Scan for the cell matching the given text and deliver its (X, Y) coordinate at center. 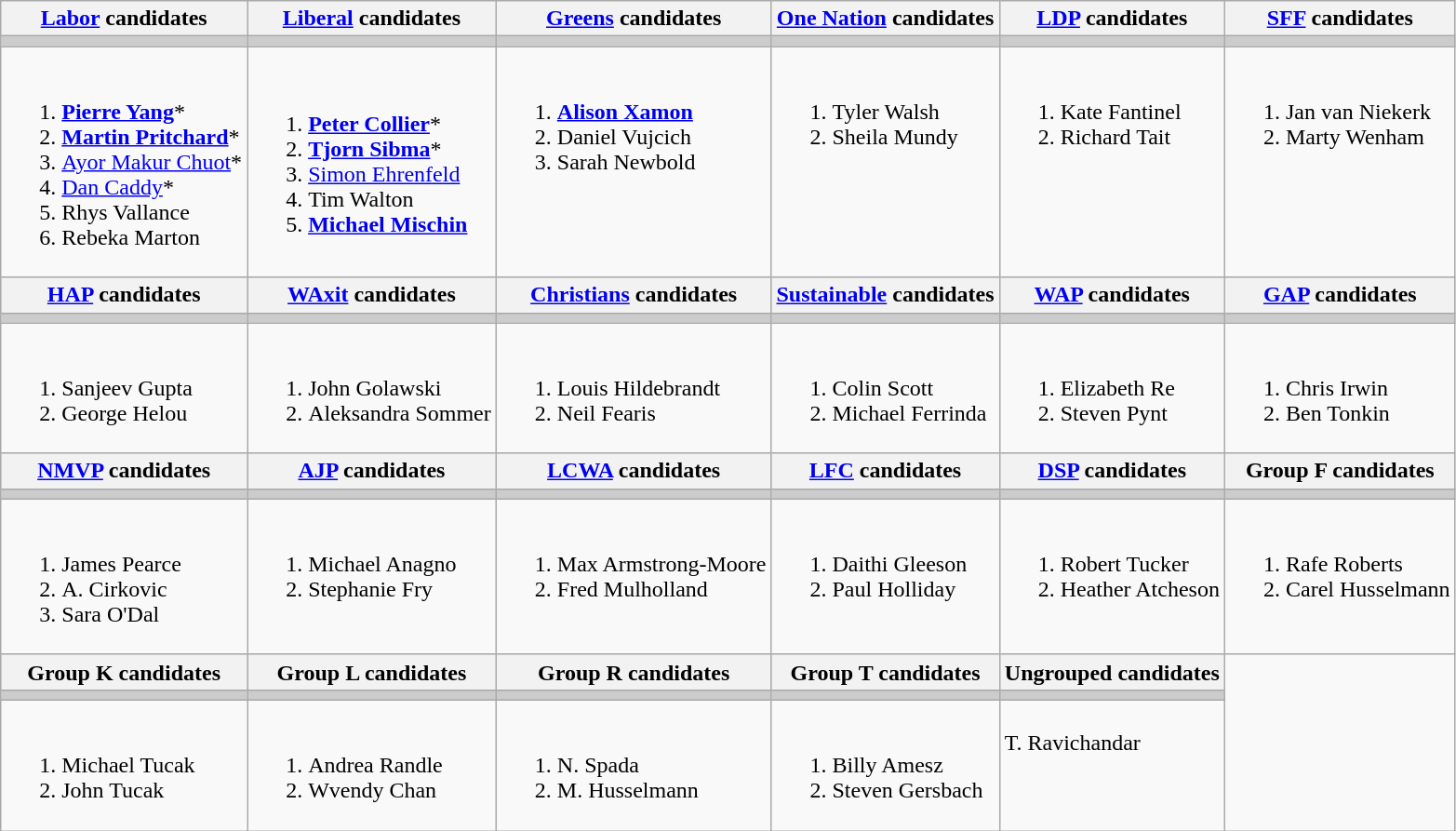
Chris IrwinBen Tonkin (1340, 388)
WAxit candidates (372, 295)
LFC candidates (886, 471)
Labor candidates (125, 19)
Elizabeth ReSteven Pynt (1112, 388)
Peter Collier*Tjorn Sibma*Simon EhrenfeldTim WaltonMichael Mischin (372, 162)
Group K candidates (125, 672)
Group L candidates (372, 672)
SFF candidates (1340, 19)
Colin ScottMichael Ferrinda (886, 388)
Tyler WalshSheila Mundy (886, 162)
HAP candidates (125, 295)
LDP candidates (1112, 19)
Sanjeev GuptaGeorge Helou (125, 388)
Christians candidates (634, 295)
Pierre Yang*Martin Pritchard*Ayor Makur Chuot*Dan Caddy*Rhys VallanceRebeka Marton (125, 162)
Max Armstrong-MooreFred Mulholland (634, 577)
Michael TucakJohn Tucak (125, 765)
John GolawskiAleksandra Sommer (372, 388)
AJP candidates (372, 471)
Group R candidates (634, 672)
Greens candidates (634, 19)
T. Ravichandar (1112, 765)
WAP candidates (1112, 295)
DSP candidates (1112, 471)
Louis HildebrandtNeil Fearis (634, 388)
Michael AnagnoStephanie Fry (372, 577)
Rafe RobertsCarel Husselmann (1340, 577)
Andrea RandleWvendy Chan (372, 765)
LCWA candidates (634, 471)
Jan van NiekerkMarty Wenham (1340, 162)
Daithi GleesonPaul Holliday (886, 577)
Group F candidates (1340, 471)
N. SpadaM. Husselmann (634, 765)
Alison XamonDaniel VujcichSarah Newbold (634, 162)
NMVP candidates (125, 471)
One Nation candidates (886, 19)
Kate FantinelRichard Tait (1112, 162)
James PearceA. CirkovicSara O'Dal (125, 577)
Billy AmeszSteven Gersbach (886, 765)
Ungrouped candidates (1112, 672)
GAP candidates (1340, 295)
Sustainable candidates (886, 295)
Group T candidates (886, 672)
Liberal candidates (372, 19)
Robert TuckerHeather Atcheson (1112, 577)
